Pinpoint the cell where the given text exists, returning its (x, y) midpoint coordinate. 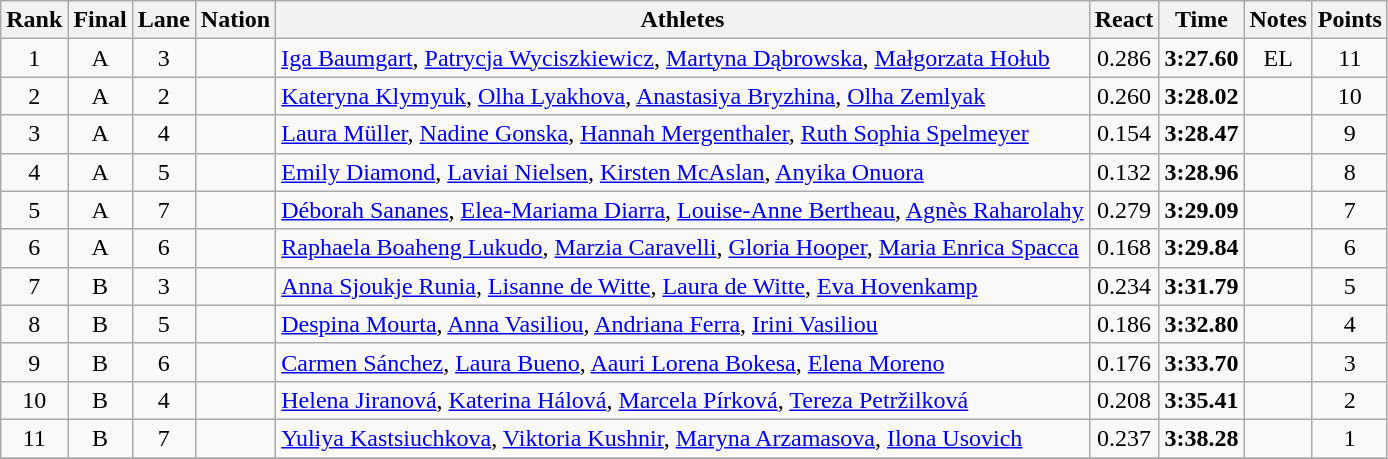
3:32.80 (1202, 324)
Athletes (682, 20)
0.186 (1124, 324)
0.234 (1124, 286)
Nation (235, 20)
0.279 (1124, 210)
3:28.02 (1202, 96)
Time (1202, 20)
Lane (164, 20)
3:28.96 (1202, 172)
3:27.60 (1202, 58)
React (1124, 20)
0.176 (1124, 362)
Points (1350, 20)
3:31.79 (1202, 286)
3:33.70 (1202, 362)
Kateryna Klymyuk, Olha Lyakhova, Anastasiya Bryzhina, Olha Zemlyak (682, 96)
Despina Mourta, Anna Vasiliou, Andriana Ferra, Irini Vasiliou (682, 324)
3:28.47 (1202, 134)
EL (1278, 58)
3:29.09 (1202, 210)
0.168 (1124, 248)
Rank (34, 20)
Anna Sjoukje Runia, Lisanne de Witte, Laura de Witte, Eva Hovenkamp (682, 286)
0.208 (1124, 400)
0.154 (1124, 134)
0.132 (1124, 172)
0.260 (1124, 96)
Laura Müller, Nadine Gonska, Hannah Mergenthaler, Ruth Sophia Spelmeyer (682, 134)
Helena Jiranová, Katerina Hálová, Marcela Pírková, Tereza Petržilková (682, 400)
Raphaela Boaheng Lukudo, Marzia Caravelli, Gloria Hooper, Maria Enrica Spacca (682, 248)
Carmen Sánchez, Laura Bueno, Aauri Lorena Bokesa, Elena Moreno (682, 362)
0.237 (1124, 438)
Yuliya Kastsiuchkova, Viktoria Kushnir, Maryna Arzamasova, Ilona Usovich (682, 438)
3:29.84 (1202, 248)
Notes (1278, 20)
3:35.41 (1202, 400)
Iga Baumgart, Patrycja Wyciszkiewicz, Martyna Dąbrowska, Małgorzata Hołub (682, 58)
Final (100, 20)
Emily Diamond, Laviai Nielsen, Kirsten McAslan, Anyika Onuora (682, 172)
Déborah Sananes, Elea-Mariama Diarra, Louise-Anne Bertheau, Agnès Raharolahy (682, 210)
0.286 (1124, 58)
3:38.28 (1202, 438)
